Provide the (x, y) coordinate of the cell's center where the given text is located.  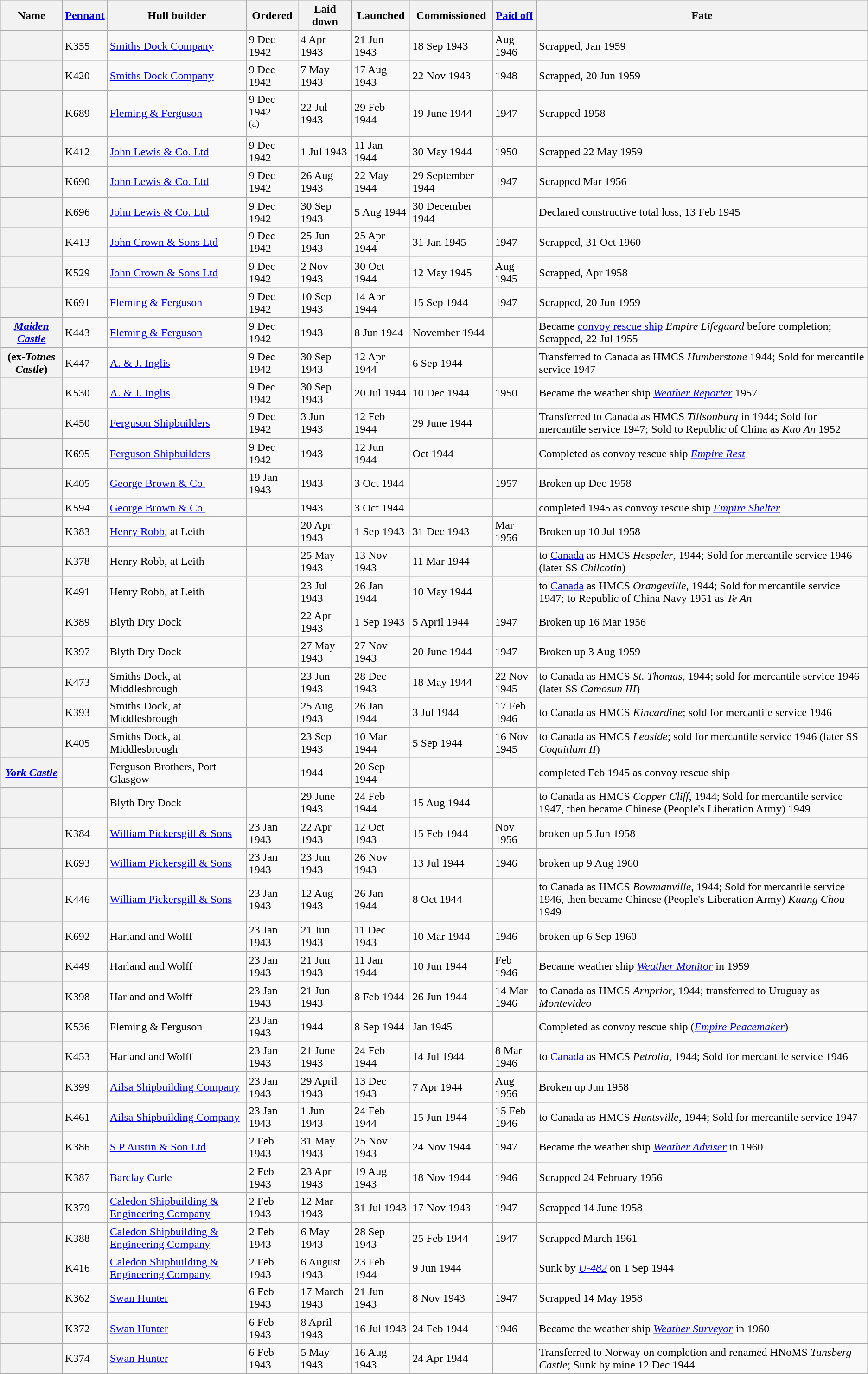
8 Nov 1943 (451, 1298)
20 Jul 1944 (381, 393)
K420 (85, 76)
K594 (85, 507)
K447 (85, 363)
5 Aug 1944 (381, 212)
10 Sep 1943 (325, 302)
14 Jul 1944 (451, 1056)
Became the weather ship Weather Surveyor in 1960 (702, 1328)
31 Jan 1945 (451, 242)
17 March 1943 (325, 1298)
10 Dec 1944 (451, 393)
11 Dec 1943 (381, 936)
K384 (85, 833)
27 Nov 1943 (381, 652)
K453 (85, 1056)
1 Jul 1943 (325, 151)
K449 (85, 966)
Jan 1945 (451, 1027)
19 Aug 1943 (381, 1178)
20 June 1944 (451, 652)
19 June 1944 (451, 114)
12 Oct 1943 (381, 833)
18 May 1944 (451, 683)
to Canada as HMCS St. Thomas, 1944; sold for mercantile service 1946 (later SS Camosun III) (702, 683)
1948 (514, 76)
24 Nov 1944 (451, 1147)
Transferred to Canada as HMCS Humberstone 1944; Sold for mercantile service 1947 (702, 363)
Paid off (514, 16)
Ferguson Brothers, Port Glasgow (177, 773)
Became convoy rescue ship Empire Lifeguard before completion; Scrapped, 22 Jul 1955 (702, 333)
K446 (85, 900)
to Canada as HMCS Orangeville, 1944; Sold for mercantile service 1947; to Republic of China Navy 1951 as Te An (702, 592)
Maiden Castle (32, 333)
4 Apr 1943 (325, 45)
broken up 9 Aug 1960 (702, 863)
21 June 1943 (325, 1056)
29 Feb 1944 (381, 114)
K530 (85, 393)
29 September 1944 (451, 182)
Commissioned (451, 16)
K693 (85, 863)
K378 (85, 561)
16 Jul 1943 (381, 1328)
16 Nov 1945 (514, 743)
2 Nov 1943 (325, 273)
K383 (85, 531)
K695 (85, 454)
10 Jun 1944 (451, 966)
25 Aug 1943 (325, 712)
K412 (85, 151)
Scrapped 22 May 1959 (702, 151)
30 Oct 1944 (381, 273)
22 Jul 1943 (325, 114)
12 Mar 1943 (325, 1208)
Scrapped 14 May 1958 (702, 1298)
18 Nov 1944 (451, 1178)
York Castle (32, 773)
broken up 6 Sep 1960 (702, 936)
9 Dec 1942(a) (272, 114)
13 Dec 1943 (381, 1087)
K491 (85, 592)
13 Jul 1944 (451, 863)
8 Mar 1946 (514, 1056)
15 Jun 1944 (451, 1117)
K374 (85, 1359)
8 Jun 1944 (381, 333)
26 Jun 1944 (451, 996)
29 June 1943 (325, 803)
30 December 1944 (451, 212)
20 Apr 1943 (325, 531)
K397 (85, 652)
to Canada as HMCS Arnprior, 1944; transferred to Uruguay as Montevideo (702, 996)
K398 (85, 996)
29 April 1943 (325, 1087)
27 May 1943 (325, 652)
Launched (381, 16)
8 April 1943 (325, 1328)
25 Nov 1943 (381, 1147)
17 Nov 1943 (451, 1208)
to Canada as HMCS Huntsville, 1944; Sold for mercantile service 1947 (702, 1117)
Broken up 16 Mar 1956 (702, 621)
15 Aug 1944 (451, 803)
28 Sep 1943 (381, 1238)
Scrapped Mar 1956 (702, 182)
1 Jun 1943 (325, 1117)
K690 (85, 182)
completed 1945 as convoy rescue ship Empire Shelter (702, 507)
Became the weather ship Weather Reporter 1957 (702, 393)
25 May 1943 (325, 561)
K389 (85, 621)
Ordered (272, 16)
Declared constructive total loss, 13 Feb 1945 (702, 212)
8 Oct 1944 (451, 900)
Scrapped 1958 (702, 114)
K696 (85, 212)
K529 (85, 273)
30 May 1944 (451, 151)
26 Aug 1943 (325, 182)
Scrapped March 1961 (702, 1238)
23 Jul 1943 (325, 592)
K372 (85, 1328)
Scrapped, 31 Oct 1960 (702, 242)
K355 (85, 45)
13 Nov 1943 (381, 561)
22 Nov 1943 (451, 76)
9 Jun 1944 (451, 1268)
5 April 1944 (451, 621)
25 Feb 1944 (451, 1238)
Completed as convoy rescue ship (Empire Peacemaker) (702, 1027)
31 Jul 1943 (381, 1208)
K379 (85, 1208)
Mar 1956 (514, 531)
K362 (85, 1298)
3 Jun 1943 (325, 423)
to Canada as HMCS Kincardine; sold for mercantile service 1946 (702, 712)
Broken up 3 Aug 1959 (702, 652)
Scrapped, Apr 1958 (702, 273)
Aug 1945 (514, 273)
8 Sep 1944 (381, 1027)
19 Jan 1943 (272, 483)
K473 (85, 683)
K393 (85, 712)
Transferred to Norway on completion and renamed HNoMS Tunsberg Castle; Sunk by mine 12 Dec 1944 (702, 1359)
22 May 1944 (381, 182)
K388 (85, 1238)
Hull builder (177, 16)
K413 (85, 242)
Pennant (85, 16)
26 Nov 1943 (381, 863)
K689 (85, 114)
completed Feb 1945 as convoy rescue ship (702, 773)
Scrapped 24 February 1956 (702, 1178)
5 May 1943 (325, 1359)
K443 (85, 333)
6 August 1943 (325, 1268)
31 Dec 1943 (451, 531)
29 June 1944 (451, 423)
Aug 1956 (514, 1087)
Broken up Jun 1958 (702, 1087)
to Canada as HMCS Petrolia, 1944; Sold for mercantile service 1946 (702, 1056)
25 Apr 1944 (381, 242)
S P Austin & Son Ltd (177, 1147)
November 1944 (451, 333)
31 May 1943 (325, 1147)
25 Jun 1943 (325, 242)
7 Apr 1944 (451, 1087)
K461 (85, 1117)
Became the weather ship Weather Adviser in 1960 (702, 1147)
K692 (85, 936)
to Canada as HMCS Leaside; sold for mercantile service 1946 (later SS Coquitlam II) (702, 743)
Name (32, 16)
K450 (85, 423)
K536 (85, 1027)
K399 (85, 1087)
Oct 1944 (451, 454)
Scrapped, Jan 1959 (702, 45)
10 May 1944 (451, 592)
18 Sep 1943 (451, 45)
28 Dec 1943 (381, 683)
broken up 5 Jun 1958 (702, 833)
14 Mar 1946 (514, 996)
K386 (85, 1147)
11 Mar 1944 (451, 561)
6 May 1943 (325, 1238)
16 Aug 1943 (381, 1359)
Broken up Dec 1958 (702, 483)
23 Apr 1943 (325, 1178)
K691 (85, 302)
Feb 1946 (514, 966)
Fate (702, 16)
23 Sep 1943 (325, 743)
12 Aug 1943 (325, 900)
to Canada as HMCS Bowmanville, 1944; Sold for mercantile service 1946, then became Chinese (People's Liberation Army) Kuang Chou 1949 (702, 900)
20 Sep 1944 (381, 773)
12 Feb 1944 (381, 423)
24 Apr 1944 (451, 1359)
Barclay Curle (177, 1178)
Broken up 10 Jul 1958 (702, 531)
to Canada as HMCS Copper Cliff, 1944; Sold for mercantile service 1947, then became Chinese (People's Liberation Army) 1949 (702, 803)
14 Apr 1944 (381, 302)
17 Aug 1943 (381, 76)
1957 (514, 483)
7 May 1943 (325, 76)
15 Sep 1944 (451, 302)
to Canada as HMCS Hespeler, 1944; Sold for mercantile service 1946 (later SS Chilcotin) (702, 561)
K387 (85, 1178)
Transferred to Canada as HMCS Tillsonburg in 1944; Sold for mercantile service 1947; Sold to Republic of China as Kao An 1952 (702, 423)
22 Nov 1945 (514, 683)
12 May 1945 (451, 273)
5 Sep 1944 (451, 743)
8 Feb 1944 (381, 996)
Scrapped 14 June 1958 (702, 1208)
Aug 1946 (514, 45)
K416 (85, 1268)
17 Feb 1946 (514, 712)
3 Jul 1944 (451, 712)
Sunk by U-482 on 1 Sep 1944 (702, 1268)
(ex-Totnes Castle) (32, 363)
Became weather ship Weather Monitor in 1959 (702, 966)
15 Feb 1944 (451, 833)
23 Feb 1944 (381, 1268)
Completed as convoy rescue ship Empire Rest (702, 454)
6 Sep 1944 (451, 363)
Nov 1956 (514, 833)
12 Jun 1944 (381, 454)
12 Apr 1944 (381, 363)
15 Feb 1946 (514, 1117)
Laid down (325, 16)
